Capture the cell that displays the provided text and extract its (X, Y) central coordinate. 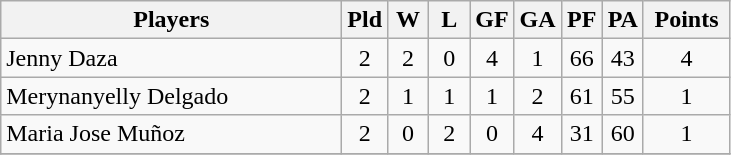
L (450, 20)
55 (622, 96)
Pld (365, 20)
Maria Jose Muñoz (172, 134)
PA (622, 20)
Jenny Daza (172, 58)
W (408, 20)
31 (582, 134)
GA (538, 20)
Merynanyelly Delgado (172, 96)
GF (492, 20)
61 (582, 96)
60 (622, 134)
66 (582, 58)
Points (686, 20)
43 (622, 58)
Players (172, 20)
PF (582, 20)
